Pinpoint the cell where the given text exists, returning its [x, y] midpoint coordinate. 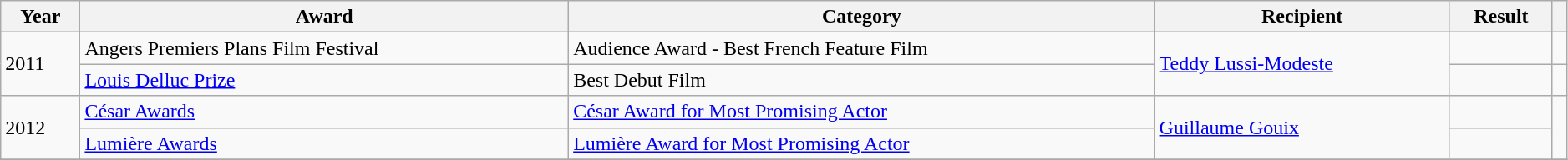
Lumière Award for Most Promising Actor [862, 143]
Recipient [1302, 17]
Lumière Awards [324, 143]
César Award for Most Promising Actor [862, 112]
Audience Award - Best French Feature Film [862, 48]
Year [40, 17]
César Awards [324, 112]
Angers Premiers Plans Film Festival [324, 48]
Award [324, 17]
Result [1500, 17]
Louis Delluc Prize [324, 80]
2011 [40, 64]
Teddy Lussi-Modeste [1302, 64]
Best Debut Film [862, 80]
Category [862, 17]
Guillaume Gouix [1302, 127]
2012 [40, 127]
